For the text-containing cell, return its midpoint in (X, Y) coordinate format. 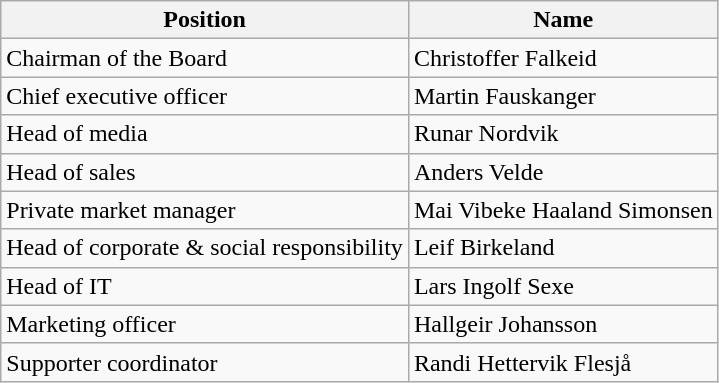
Hallgeir Johansson (563, 324)
Anders Velde (563, 172)
Position (205, 20)
Marketing officer (205, 324)
Mai Vibeke Haaland Simonsen (563, 210)
Name (563, 20)
Private market manager (205, 210)
Head of corporate & social responsibility (205, 248)
Randi Hettervik Flesjå (563, 362)
Lars Ingolf Sexe (563, 286)
Runar Nordvik (563, 134)
Martin Fauskanger (563, 96)
Chief executive officer (205, 96)
Head of media (205, 134)
Chairman of the Board (205, 58)
Head of IT (205, 286)
Leif Birkeland (563, 248)
Supporter coordinator (205, 362)
Head of sales (205, 172)
Christoffer Falkeid (563, 58)
